Scan for the cell matching the given text and deliver its [x, y] coordinate at center. 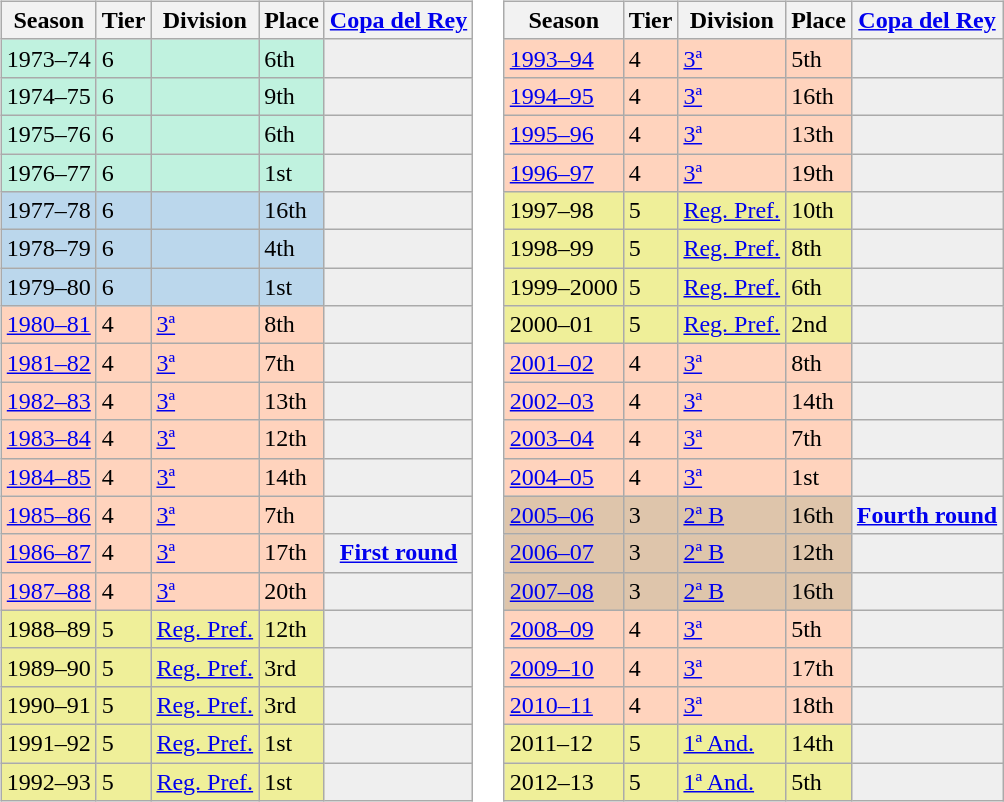
1978–79 [48, 249]
2005–06 [564, 515]
1982–83 [48, 401]
1983–84 [48, 439]
1999–2000 [564, 287]
20th [292, 591]
2012–13 [564, 781]
19th [819, 173]
1993–94 [564, 58]
1975–76 [48, 134]
2008–09 [564, 629]
2010–11 [564, 705]
1991–92 [48, 743]
1998–99 [564, 249]
18th [819, 705]
9th [292, 96]
1979–80 [48, 287]
1977–78 [48, 211]
1988–89 [48, 629]
2007–08 [564, 591]
2011–12 [564, 743]
1996–97 [564, 173]
2000–01 [564, 325]
2002–03 [564, 401]
1984–85 [48, 477]
1992–93 [48, 781]
2003–04 [564, 439]
2001–02 [564, 363]
Fourth round [926, 515]
2006–07 [564, 553]
1980–81 [48, 325]
1985–86 [48, 515]
2004–05 [564, 477]
1981–82 [48, 363]
1986–87 [48, 553]
1974–75 [48, 96]
1976–77 [48, 173]
1989–90 [48, 667]
First round [398, 553]
1997–98 [564, 211]
1987–88 [48, 591]
10th [819, 211]
1973–74 [48, 58]
2009–10 [564, 667]
1995–96 [564, 134]
2nd [819, 325]
4th [292, 249]
1994–95 [564, 96]
1990–91 [48, 705]
